Search for the cell housing the specified text and yield its (X, Y) center coordinate. 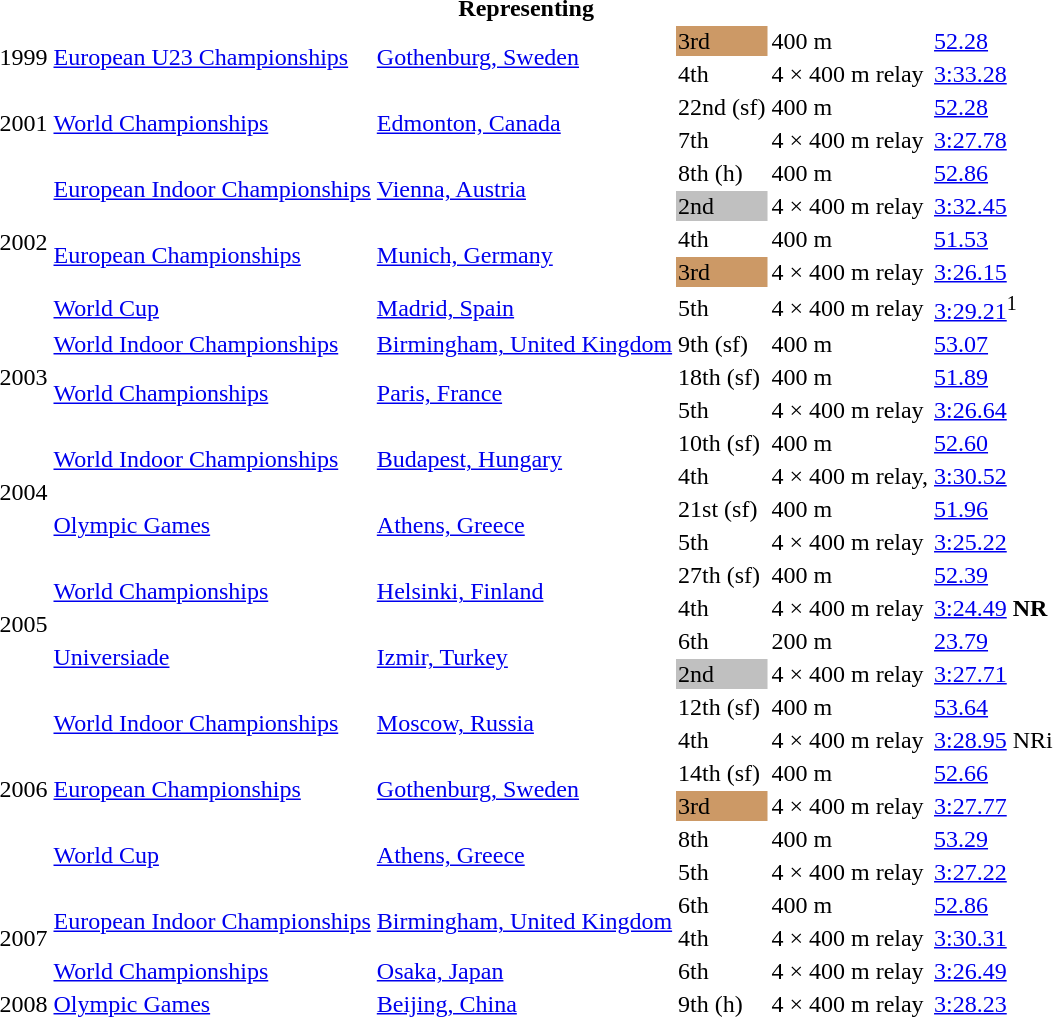
European U23 Championships (212, 58)
Paris, France (524, 394)
21st (sf) (722, 509)
14th (sf) (722, 773)
Osaka, Japan (524, 971)
200 m (850, 641)
Olympic Games (212, 526)
27th (sf) (722, 575)
8th (h) (722, 173)
Izmir, Turkey (524, 658)
Budapest, Hungary (524, 460)
9th (sf) (722, 344)
8th (722, 839)
Universiade (212, 658)
Vienna, Austria (524, 190)
12th (sf) (722, 707)
4 × 400 m relay, (850, 476)
Edmonton, Canada (524, 124)
Munich, Germany (524, 256)
Madrid, Spain (524, 308)
7th (722, 140)
Moscow, Russia (524, 724)
22nd (sf) (722, 107)
10th (sf) (722, 443)
18th (sf) (722, 377)
Helsinki, Finland (524, 592)
